Return the [X, Y] coordinate for the center point of the cell that contains the specified text.  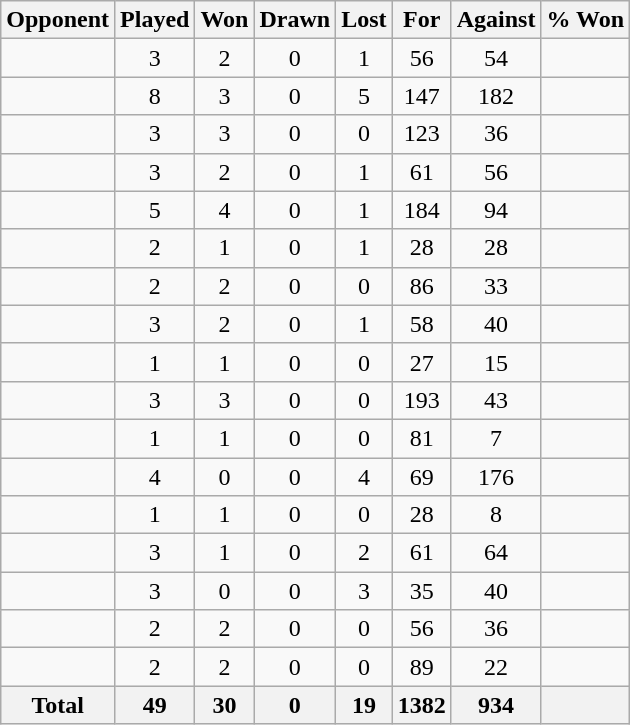
Drawn [295, 20]
147 [422, 96]
Opponent [58, 20]
Played [155, 20]
934 [496, 705]
27 [422, 362]
15 [496, 362]
184 [422, 210]
Lost [364, 20]
123 [422, 134]
7 [496, 438]
Won [224, 20]
86 [422, 286]
43 [496, 400]
193 [422, 400]
49 [155, 705]
176 [496, 477]
58 [422, 324]
Against [496, 20]
182 [496, 96]
81 [422, 438]
33 [496, 286]
35 [422, 591]
For [422, 20]
22 [496, 667]
64 [496, 553]
1382 [422, 705]
% Won [586, 20]
89 [422, 667]
30 [224, 705]
94 [496, 210]
Total [58, 705]
54 [496, 58]
19 [364, 705]
69 [422, 477]
